Extract the (X, Y) coordinate from the center of the cell holding the provided text.  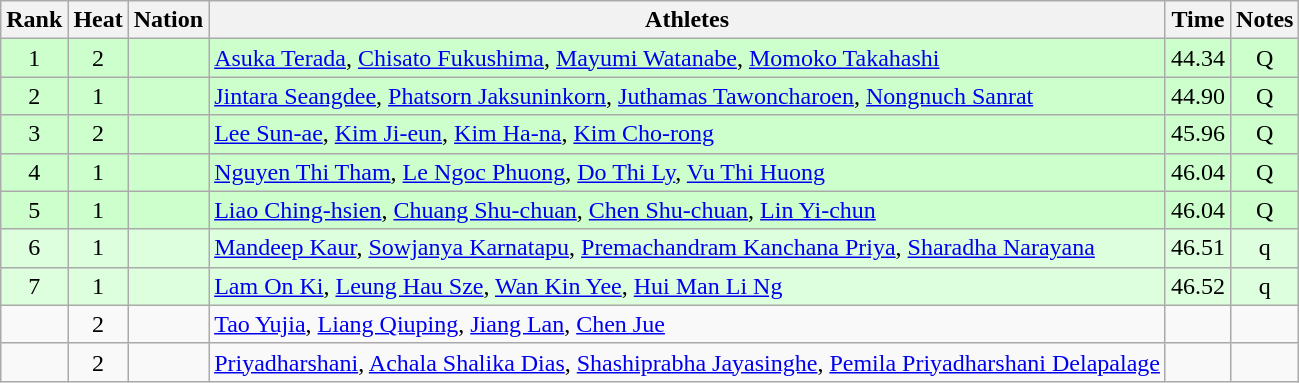
6 (34, 248)
Mandeep Kaur, Sowjanya Karnatapu, Premachandram Kanchana Priya, Sharadha Narayana (688, 248)
7 (34, 286)
46.52 (1198, 286)
Lam On Ki, Leung Hau Sze, Wan Kin Yee, Hui Man Li Ng (688, 286)
Asuka Terada, Chisato Fukushima, Mayumi Watanabe, Momoko Takahashi (688, 58)
4 (34, 172)
Priyadharshani, Achala Shalika Dias, Shashiprabha Jayasinghe, Pemila Priyadharshani Delapalage (688, 362)
Nation (168, 20)
5 (34, 210)
Jintara Seangdee, Phatsorn Jaksuninkorn, Juthamas Tawoncharoen, Nongnuch Sanrat (688, 96)
Time (1198, 20)
44.90 (1198, 96)
Liao Ching-hsien, Chuang Shu-chuan, Chen Shu-chuan, Lin Yi-chun (688, 210)
Rank (34, 20)
Nguyen Thi Tham, Le Ngoc Phuong, Do Thi Ly, Vu Thi Huong (688, 172)
Athletes (688, 20)
Tao Yujia, Liang Qiuping, Jiang Lan, Chen Jue (688, 324)
Lee Sun-ae, Kim Ji-eun, Kim Ha-na, Kim Cho-rong (688, 134)
45.96 (1198, 134)
Notes (1265, 20)
44.34 (1198, 58)
Heat (98, 20)
3 (34, 134)
46.51 (1198, 248)
